Locate the cell with the specified text and output its [X, Y] center coordinate. 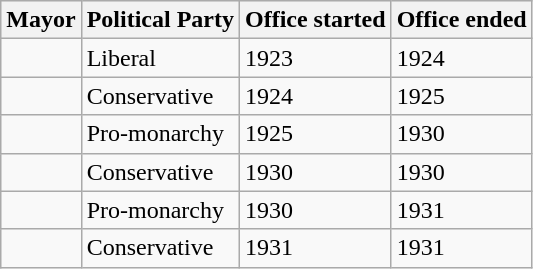
Office ended [462, 20]
Political Party [160, 20]
Liberal [160, 58]
Mayor [41, 20]
1923 [315, 58]
Office started [315, 20]
